Extract the [X, Y] coordinate from the center of the cell holding the provided text.  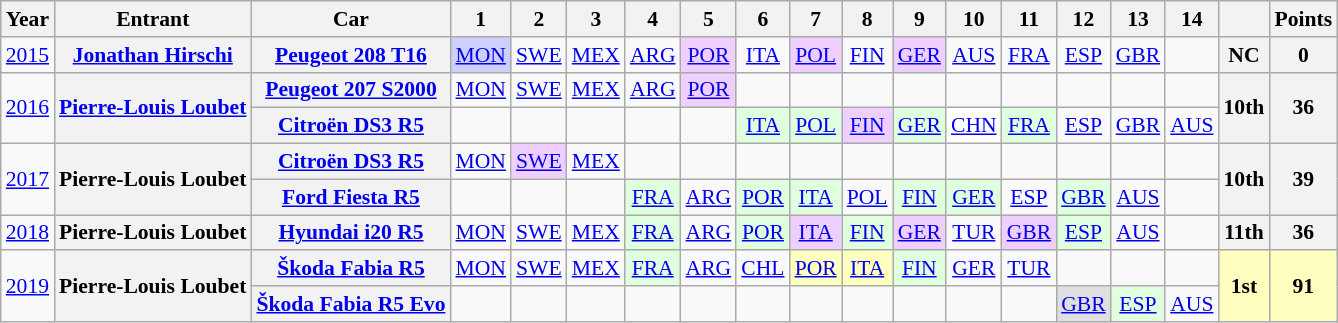
Peugeot 208 T16 [350, 55]
NC [1244, 55]
CHL [762, 269]
9 [920, 19]
CHN [974, 126]
8 [868, 19]
39 [1303, 180]
0 [1303, 55]
91 [1303, 286]
2017 [28, 180]
10 [974, 19]
Year [28, 19]
Peugeot 207 S2000 [350, 90]
2 [539, 19]
1st [1244, 286]
Entrant [152, 19]
2016 [28, 108]
Hyundai i20 R5 [350, 233]
Škoda Fabia R5 [350, 269]
11th [1244, 233]
2019 [28, 286]
Jonathan Hirschi [152, 55]
2018 [28, 233]
Points [1303, 19]
12 [1084, 19]
Car [350, 19]
11 [1030, 19]
5 [709, 19]
2015 [28, 55]
6 [762, 19]
14 [1192, 19]
3 [596, 19]
4 [653, 19]
Ford Fiesta R5 [350, 197]
Škoda Fabia R5 Evo [350, 304]
1 [482, 19]
13 [1138, 19]
7 [816, 19]
